Return [x, y] of the center of cell containing provided text 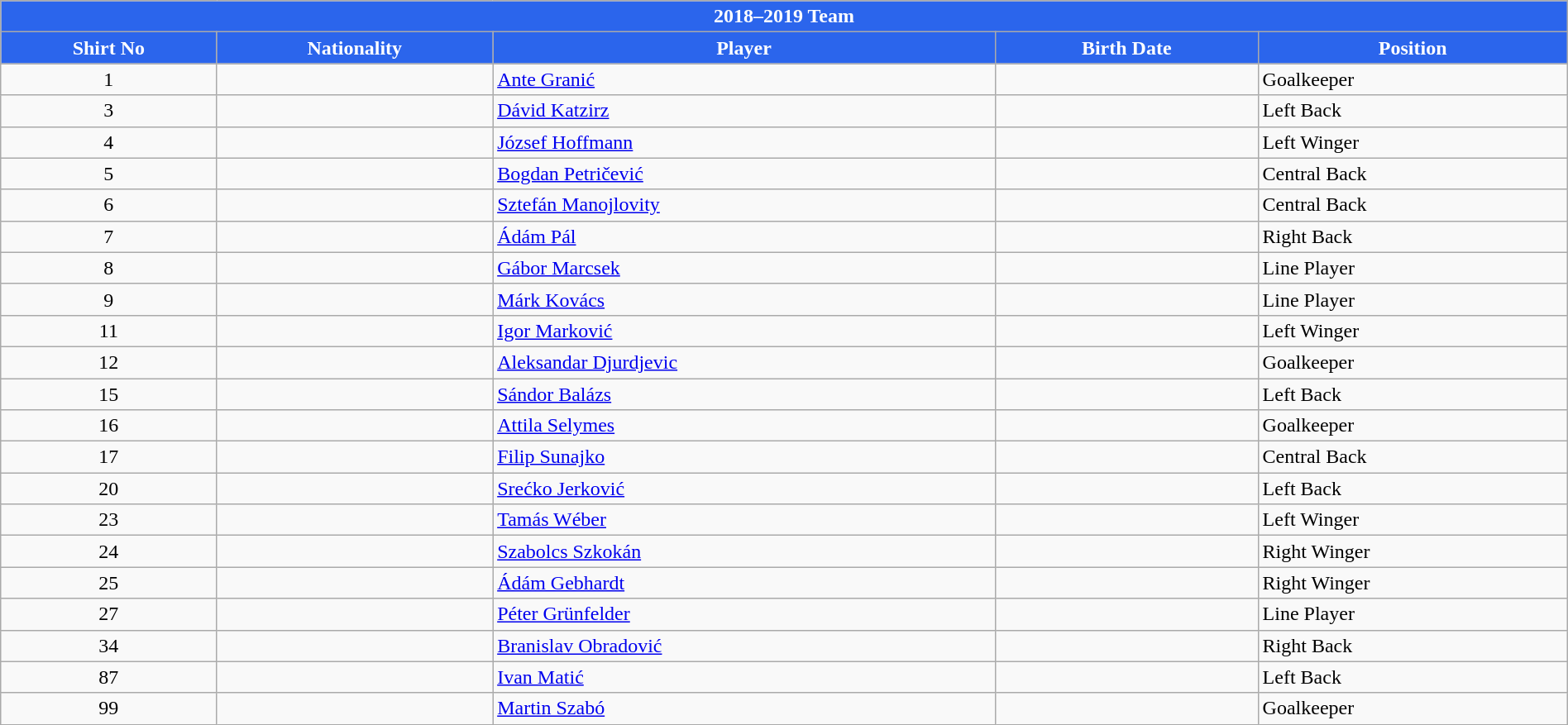
99 [109, 708]
Player [744, 48]
Birth Date [1126, 48]
Ádám Pál [744, 236]
Bogdan Petričević [744, 174]
2018–2019 Team [784, 17]
15 [109, 394]
11 [109, 331]
12 [109, 362]
34 [109, 646]
7 [109, 236]
1 [109, 79]
Márk Kovács [744, 299]
17 [109, 457]
Szabolcs Szkokán [744, 551]
Gábor Marcsek [744, 268]
Srećko Jerković [744, 489]
Shirt No [109, 48]
8 [109, 268]
Attila Selymes [744, 426]
27 [109, 614]
József Hoffmann [744, 142]
23 [109, 520]
Igor Marković [744, 331]
Ante Granić [744, 79]
Branislav Obradović [744, 646]
Aleksandar Djurdjevic [744, 362]
9 [109, 299]
87 [109, 677]
Ádám Gebhardt [744, 583]
Ivan Matić [744, 677]
20 [109, 489]
Position [1413, 48]
4 [109, 142]
25 [109, 583]
Dávid Katzirz [744, 111]
3 [109, 111]
6 [109, 205]
24 [109, 551]
16 [109, 426]
Sándor Balázs [744, 394]
Tamás Wéber [744, 520]
Péter Grünfelder [744, 614]
Sztefán Manojlovity [744, 205]
Martin Szabó [744, 708]
5 [109, 174]
Nationality [355, 48]
Filip Sunajko [744, 457]
